Detect which cell encompasses the target text, then output its [x, y] center coordinate. 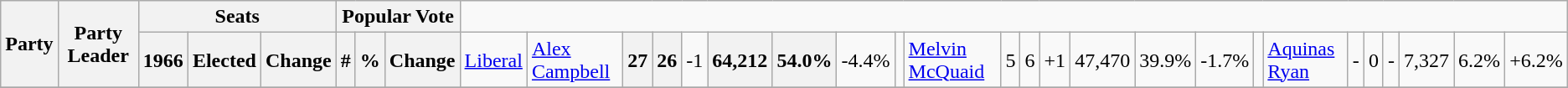
47,470 [1102, 60]
-1 [695, 60]
54.0% [804, 60]
7,327 [1426, 60]
26 [667, 60]
+6.2% [1536, 60]
Melvin McQuaid [952, 60]
6 [1030, 60]
-1.7% [1225, 60]
# [345, 60]
Party [29, 44]
-4.4% [866, 60]
64,212 [740, 60]
1966 [162, 60]
Seats [237, 17]
Aquinas Ryan [1305, 60]
Elected [224, 60]
Liberal [493, 60]
0 [1374, 60]
39.9% [1166, 60]
Party Leader [98, 44]
Popular Vote [398, 17]
+1 [1055, 60]
% [370, 60]
Alex Campbell [575, 60]
6.2% [1479, 60]
5 [1010, 60]
27 [638, 60]
